Locate the cell with the specified text and output its [x, y] center coordinate. 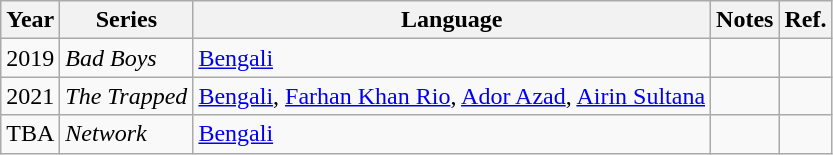
Series [126, 20]
The Trapped [126, 96]
Notes [745, 20]
Network [126, 134]
Bengali, Farhan Khan Rio, Ador Azad, Airin Sultana [452, 96]
Language [452, 20]
TBA [30, 134]
Ref. [806, 20]
2021 [30, 96]
Bad Boys [126, 58]
Year [30, 20]
2019 [30, 58]
